Provide the (x, y) coordinate of the cell's center where the given text is located.  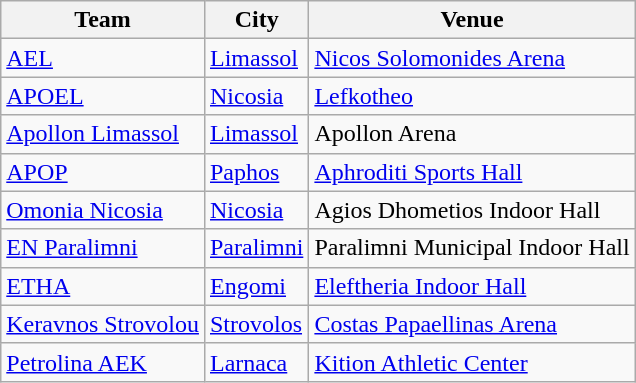
Omonia Nicosia (103, 210)
ETHA (103, 286)
Apollon Arena (472, 134)
Engomi (256, 286)
City (256, 20)
Eleftheria Indoor Hall (472, 286)
APOEL (103, 96)
Petrolina AEK (103, 362)
Apollon Limassol (103, 134)
Larnaca (256, 362)
Lefkotheo (472, 96)
Paralimni Municipal Indoor Hall (472, 248)
Aphroditi Sports Hall (472, 172)
Paphos (256, 172)
AEL (103, 58)
Keravnos Strovolou (103, 324)
Venue (472, 20)
Paralimni (256, 248)
Team (103, 20)
Nicos Solomonides Arena (472, 58)
Agios Dhometios Indoor Hall (472, 210)
Costas Papaellinas Arena (472, 324)
Strovolos (256, 324)
EN Paralimni (103, 248)
APOP (103, 172)
Kition Athletic Center (472, 362)
